Scan for the cell matching the given text and deliver its [X, Y] coordinate at center. 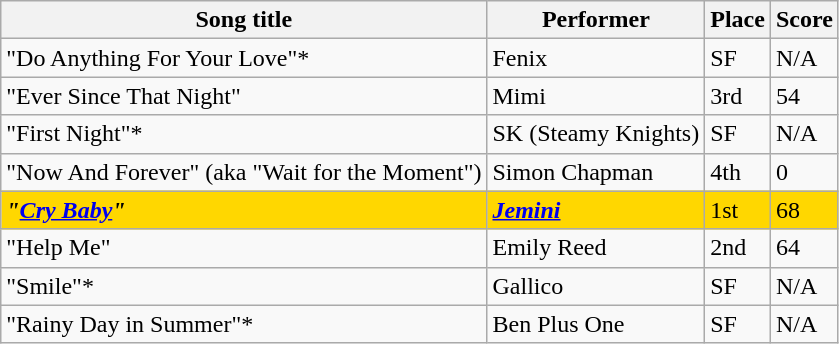
Place [738, 20]
"Ever Since That Night" [244, 96]
Simon Chapman [596, 172]
0 [804, 172]
Score [804, 20]
SK (Steamy Knights) [596, 134]
"Rainy Day in Summer"* [244, 324]
Gallico [596, 286]
"Help Me" [244, 248]
3rd [738, 96]
68 [804, 210]
"Cry Baby" [244, 210]
Mimi [596, 96]
Song title [244, 20]
Performer [596, 20]
"Do Anything For Your Love"* [244, 58]
4th [738, 172]
Emily Reed [596, 248]
Ben Plus One [596, 324]
2nd [738, 248]
Jemini [596, 210]
54 [804, 96]
1st [738, 210]
"First Night"* [244, 134]
Fenix [596, 58]
"Smile"* [244, 286]
64 [804, 248]
"Now And Forever" (aka "Wait for the Moment") [244, 172]
